From the cell containing the given text, extract its center point as (x, y) coordinate. 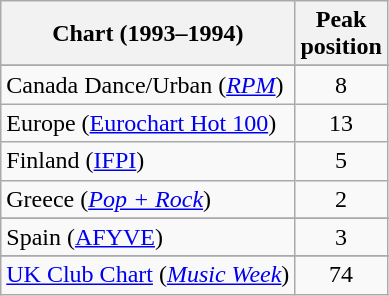
13 (341, 123)
Greece (Pop + Rock) (148, 199)
Spain (AFYVE) (148, 237)
Chart (1993–1994) (148, 34)
Finland (IFPI) (148, 161)
8 (341, 85)
74 (341, 275)
3 (341, 237)
UK Club Chart (Music Week) (148, 275)
Peakposition (341, 34)
Europe (Eurochart Hot 100) (148, 123)
5 (341, 161)
2 (341, 199)
Canada Dance/Urban (RPM) (148, 85)
